Detect which cell encompasses the target text, then output its (x, y) center coordinate. 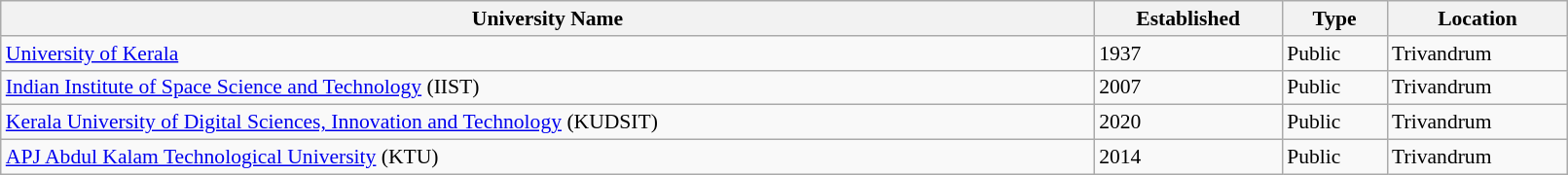
Location (1477, 18)
Kerala University of Digital Sciences, Innovation and Technology (KUDSIT) (547, 122)
2014 (1187, 157)
2020 (1187, 122)
APJ Abdul Kalam Technological University (KTU) (547, 157)
1937 (1187, 53)
University Name (547, 18)
Type (1334, 18)
Indian Institute of Space Science and Technology (IIST) (547, 87)
University of Kerala (547, 53)
2007 (1187, 87)
Established (1187, 18)
